Extract the (X, Y) coordinate from the center of the cell holding the provided text.  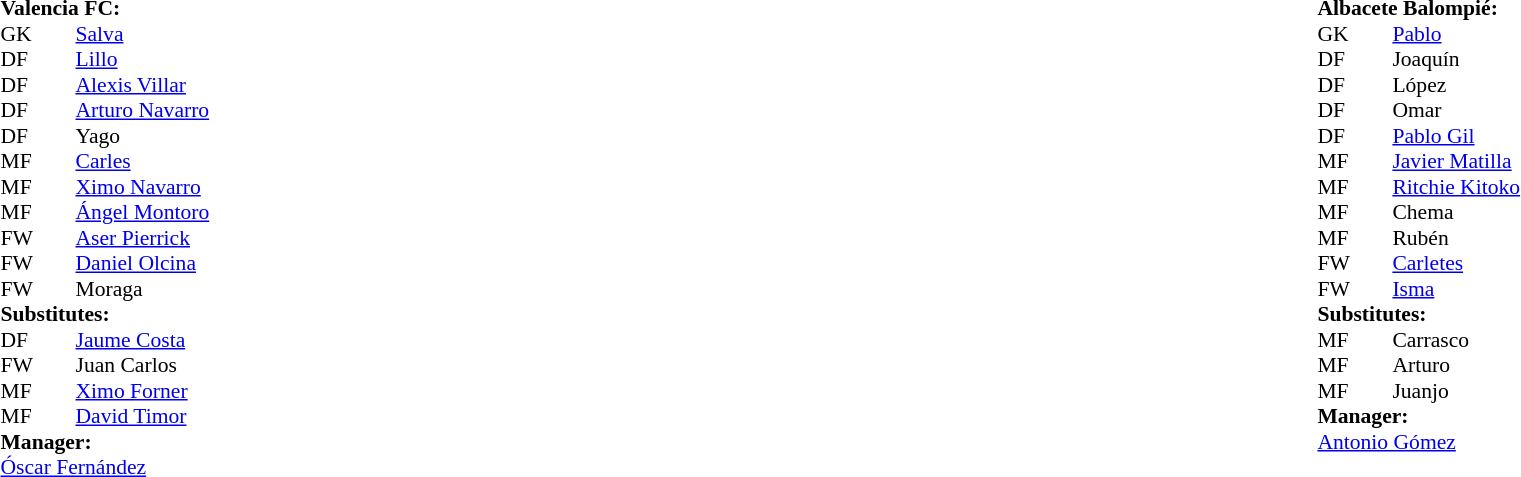
Ritchie Kitoko (1456, 187)
Arturo Navarro (143, 111)
Javier Matilla (1456, 161)
Antonio Gómez (1418, 442)
Pablo (1456, 34)
Isma (1456, 289)
Juan Carlos (143, 365)
Carles (143, 161)
Carrasco (1456, 340)
Ximo Navarro (143, 187)
Pablo Gil (1456, 136)
Omar (1456, 111)
Carletes (1456, 263)
Rubén (1456, 238)
Salva (143, 34)
Yago (143, 136)
Jaume Costa (143, 340)
Ximo Forner (143, 391)
López (1456, 85)
Joaquín (1456, 59)
Juanjo (1456, 391)
Arturo (1456, 365)
David Timor (143, 417)
Daniel Olcina (143, 263)
Moraga (143, 289)
Aser Pierrick (143, 238)
Alexis Villar (143, 85)
Chema (1456, 213)
Ángel Montoro (143, 213)
Lillo (143, 59)
